Determine the (x, y) coordinate at the center of the cell enclosing the given text.  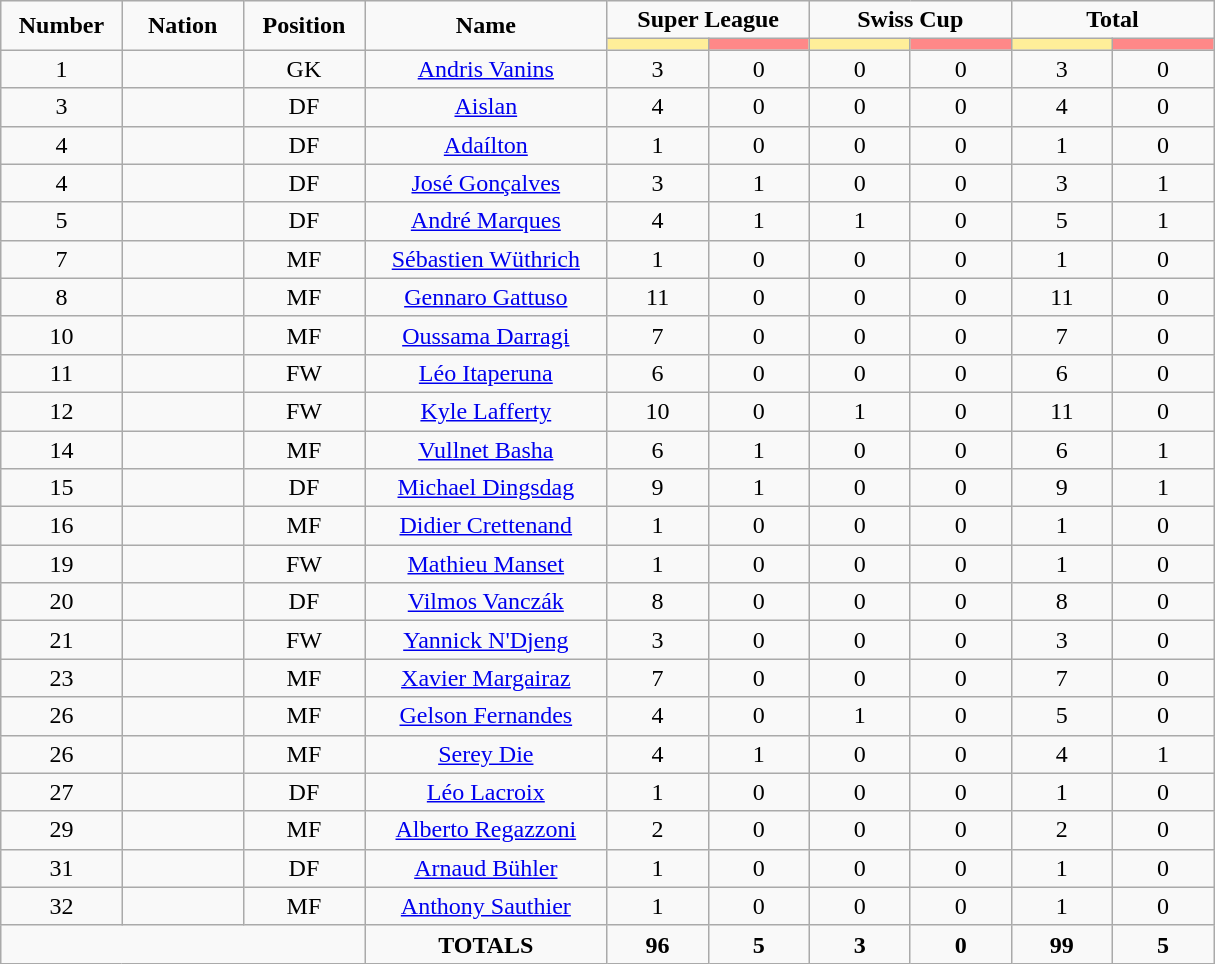
23 (62, 678)
José Gonçalves (486, 183)
Number (62, 26)
96 (658, 944)
20 (62, 602)
Name (486, 26)
Nation (182, 26)
Gennaro Gattuso (486, 297)
Vilmos Vanczák (486, 602)
Michael Dingsdag (486, 488)
27 (62, 792)
Léo Lacroix (486, 792)
99 (1062, 944)
21 (62, 640)
Xavier Margairaz (486, 678)
André Marques (486, 221)
Kyle Lafferty (486, 411)
Anthony Sauthier (486, 906)
TOTALS (486, 944)
Super League (708, 20)
Mathieu Manset (486, 564)
Vullnet Basha (486, 449)
Arnaud Bühler (486, 868)
Didier Crettenand (486, 526)
Total (1112, 20)
Yannick N'Djeng (486, 640)
Léo Itaperuna (486, 373)
31 (62, 868)
12 (62, 411)
Alberto Regazzoni (486, 830)
Sébastien Wüthrich (486, 259)
32 (62, 906)
16 (62, 526)
Position (304, 26)
19 (62, 564)
Serey Die (486, 754)
15 (62, 488)
GK (304, 69)
14 (62, 449)
29 (62, 830)
Aislan (486, 107)
Swiss Cup (910, 20)
Adaílton (486, 145)
Andris Vanins (486, 69)
Oussama Darragi (486, 335)
Gelson Fernandes (486, 716)
